Find where the given text appears and provide that cell's center as [x, y] coordinate. 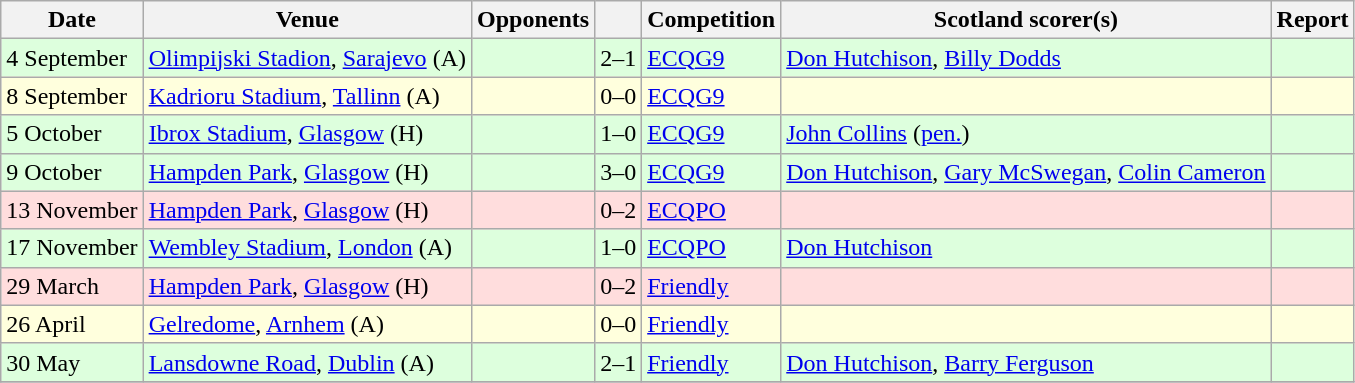
Wembley Stadium, London (A) [307, 248]
Don Hutchison, Billy Dodds [1026, 58]
Kadrioru Stadium, Tallinn (A) [307, 96]
Gelredome, Arnhem (A) [307, 324]
17 November [72, 248]
Don Hutchison [1026, 248]
4 September [72, 58]
29 March [72, 286]
Competition [712, 20]
9 October [72, 172]
26 April [72, 324]
John Collins (pen.) [1026, 134]
8 September [72, 96]
13 November [72, 210]
5 October [72, 134]
Ibrox Stadium, Glasgow (H) [307, 134]
Don Hutchison, Barry Ferguson [1026, 362]
Lansdowne Road, Dublin (A) [307, 362]
Don Hutchison, Gary McSwegan, Colin Cameron [1026, 172]
Venue [307, 20]
Report [1312, 20]
Date [72, 20]
Olimpijski Stadion, Sarajevo (A) [307, 58]
30 May [72, 362]
3–0 [618, 172]
Scotland scorer(s) [1026, 20]
Opponents [532, 20]
